For the text-containing cell, return its midpoint in [X, Y] coordinate format. 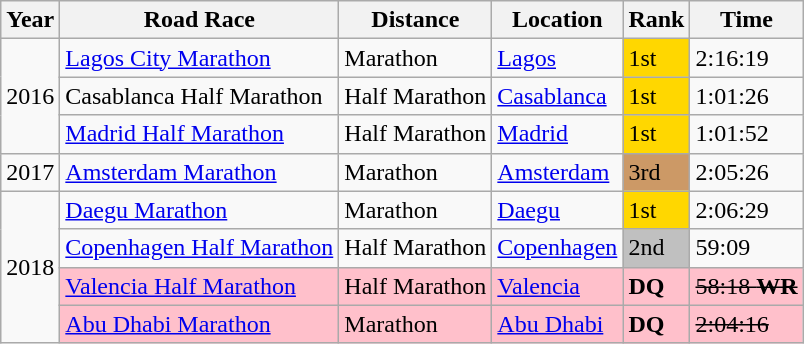
Casablanca [558, 96]
1:01:26 [746, 96]
Lagos City Marathon [200, 58]
2:06:29 [746, 210]
2018 [30, 267]
Copenhagen Half Marathon [200, 248]
Valencia [558, 286]
Casablanca Half Marathon [200, 96]
1:01:52 [746, 134]
Road Race [200, 20]
2016 [30, 96]
Year [30, 20]
Distance [416, 20]
Amsterdam [558, 172]
2017 [30, 172]
3rd [656, 172]
Lagos [558, 58]
Rank [656, 20]
Copenhagen [558, 248]
58:18 WR [746, 286]
Madrid [558, 134]
Location [558, 20]
Abu Dhabi Marathon [200, 324]
Time [746, 20]
2nd [656, 248]
2:05:26 [746, 172]
2:04:16 [746, 324]
Amsterdam Marathon [200, 172]
Valencia Half Marathon [200, 286]
Madrid Half Marathon [200, 134]
Daegu Marathon [200, 210]
59:09 [746, 248]
Abu Dhabi [558, 324]
2:16:19 [746, 58]
Daegu [558, 210]
